Detect which cell encompasses the target text, then output its [x, y] center coordinate. 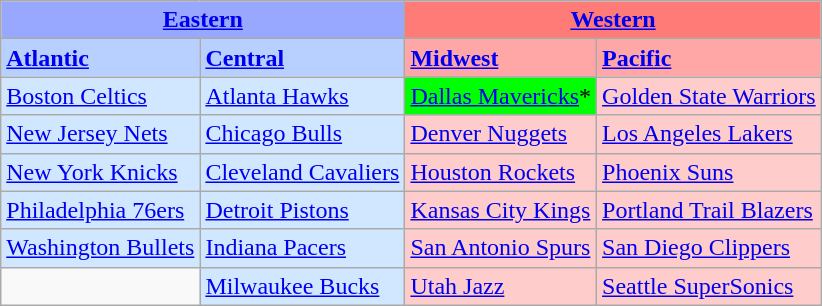
Los Angeles Lakers [710, 134]
Golden State Warriors [710, 96]
Midwest [501, 58]
Denver Nuggets [501, 134]
Detroit Pistons [302, 210]
Kansas City Kings [501, 210]
Eastern [203, 20]
New Jersey Nets [100, 134]
Chicago Bulls [302, 134]
Atlanta Hawks [302, 96]
San Antonio Spurs [501, 248]
Indiana Pacers [302, 248]
San Diego Clippers [710, 248]
Atlantic [100, 58]
Portland Trail Blazers [710, 210]
Boston Celtics [100, 96]
Cleveland Cavaliers [302, 172]
Phoenix Suns [710, 172]
Seattle SuperSonics [710, 286]
Western [613, 20]
Houston Rockets [501, 172]
Pacific [710, 58]
Washington Bullets [100, 248]
Central [302, 58]
Milwaukee Bucks [302, 286]
Philadelphia 76ers [100, 210]
New York Knicks [100, 172]
Dallas Mavericks* [501, 96]
Utah Jazz [501, 286]
